Find where the given text appears and provide that cell's center as (X, Y) coordinate. 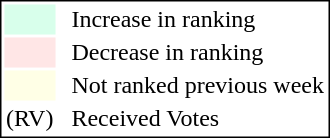
(RV) (29, 119)
Not ranked previous week (198, 85)
Decrease in ranking (198, 53)
Received Votes (198, 119)
Increase in ranking (198, 19)
